Detect which cell encompasses the target text, then output its (X, Y) center coordinate. 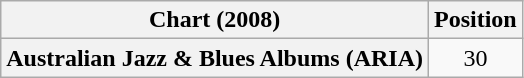
Australian Jazz & Blues Albums (ARIA) (215, 58)
Position (476, 20)
30 (476, 58)
Chart (2008) (215, 20)
